Return the [X, Y] coordinate for the center point of the cell that contains the specified text.  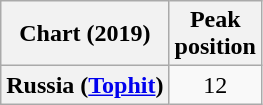
Chart (2019) [85, 34]
Peakposition [215, 34]
12 [215, 85]
Russia (Tophit) [85, 85]
